Output the (X, Y) coordinate of the center of the cell containing the given text.  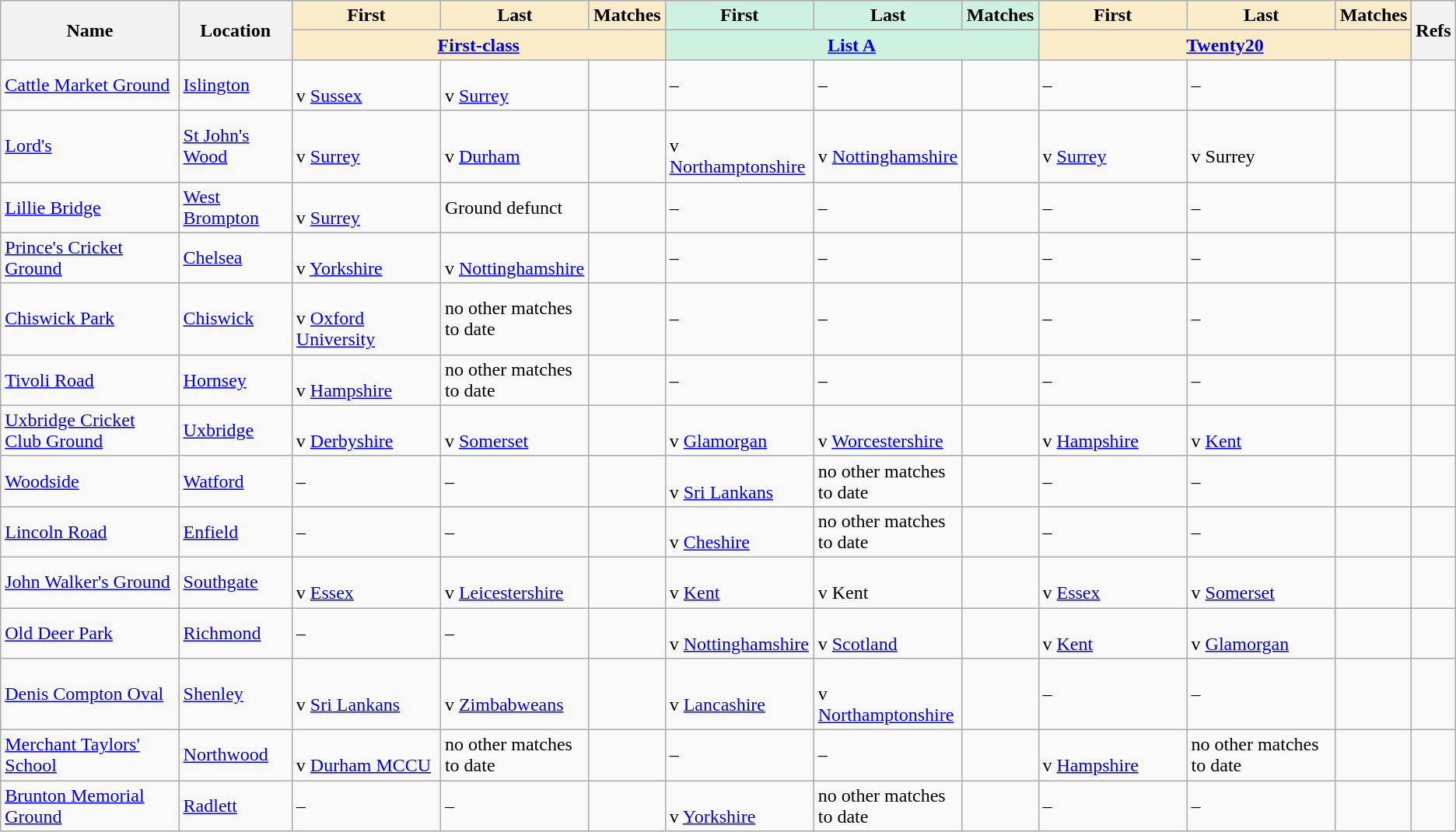
Chiswick Park (90, 319)
Hornsey (235, 379)
Lord's (90, 146)
List A (852, 45)
Brunton Memorial Ground (90, 806)
Watford (235, 481)
v Derbyshire (366, 431)
Uxbridge (235, 431)
Richmond (235, 633)
v Lancashire (739, 694)
Lincoln Road (90, 532)
Chelsea (235, 258)
Uxbridge Cricket Club Ground (90, 431)
Ground defunct (515, 207)
Name (90, 30)
v Zimbabweans (515, 694)
Twenty20 (1225, 45)
Radlett (235, 806)
Tivoli Road (90, 379)
Islington (235, 86)
John Walker's Ground (90, 582)
Refs (1433, 30)
v Oxford University (366, 319)
Northwood (235, 756)
v Durham (515, 146)
St John's Wood (235, 146)
v Leicestershire (515, 582)
Location (235, 30)
v Scotland (888, 633)
Denis Compton Oval (90, 694)
v Worcestershire (888, 431)
Lillie Bridge (90, 207)
West Brompton (235, 207)
Woodside (90, 481)
Cattle Market Ground (90, 86)
Shenley (235, 694)
Merchant Taylors' School (90, 756)
v Cheshire (739, 532)
Enfield (235, 532)
Chiswick (235, 319)
v Sussex (366, 86)
Southgate (235, 582)
Old Deer Park (90, 633)
Prince's Cricket Ground (90, 258)
v Durham MCCU (366, 756)
First-class (478, 45)
